Identify which cell holds the provided text, then report its [x, y] central coordinate. 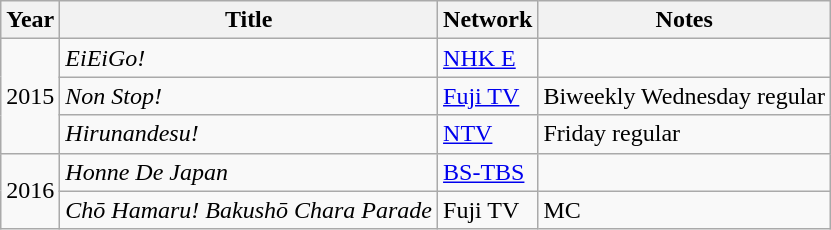
2016 [30, 191]
EiEiGo! [249, 58]
BS-TBS [488, 172]
Chō Hamaru! Bakushō Chara Parade [249, 210]
Title [249, 20]
Network [488, 20]
Non Stop! [249, 96]
NHK E [488, 58]
MC [684, 210]
Biweekly Wednesday regular [684, 96]
Year [30, 20]
Hirunandesu! [249, 134]
Honne De Japan [249, 172]
Friday regular [684, 134]
2015 [30, 96]
Notes [684, 20]
NTV [488, 134]
